Search for the cell housing the specified text and yield its (X, Y) center coordinate. 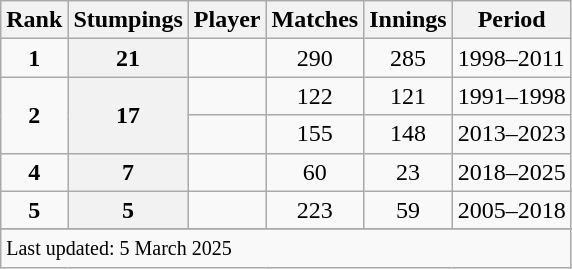
223 (315, 210)
1991–1998 (512, 96)
121 (408, 96)
17 (128, 115)
21 (128, 58)
2005–2018 (512, 210)
2013–2023 (512, 134)
Rank (34, 20)
4 (34, 172)
285 (408, 58)
Stumpings (128, 20)
Matches (315, 20)
Innings (408, 20)
7 (128, 172)
122 (315, 96)
1 (34, 58)
Last updated: 5 March 2025 (286, 248)
Player (227, 20)
Period (512, 20)
2018–2025 (512, 172)
59 (408, 210)
60 (315, 172)
1998–2011 (512, 58)
155 (315, 134)
2 (34, 115)
148 (408, 134)
23 (408, 172)
290 (315, 58)
